Return the [x, y] coordinate for the center point of the cell that contains the specified text.  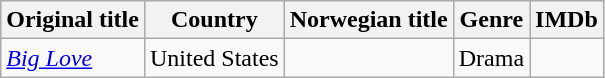
Drama [491, 58]
United States [214, 58]
Country [214, 20]
IMDb [567, 20]
Norwegian title [368, 20]
Genre [491, 20]
Original title [73, 20]
Big Love [73, 58]
